Return [X, Y] of the center of cell containing provided text 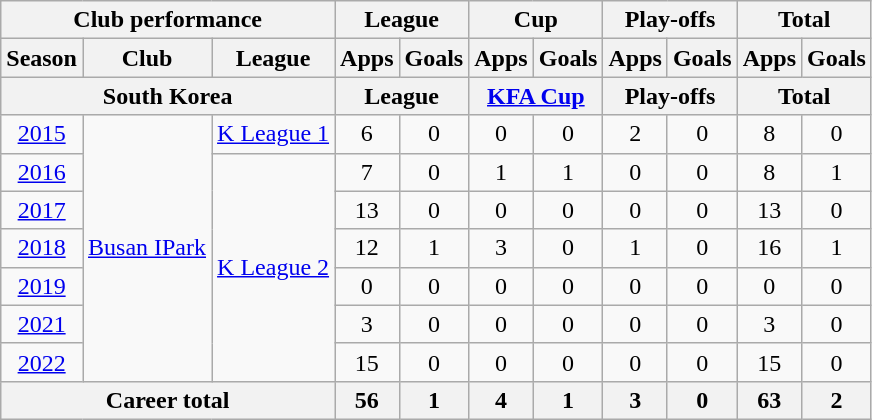
2021 [42, 324]
2015 [42, 134]
Season [42, 58]
KFA Cup [536, 96]
6 [367, 134]
2019 [42, 286]
South Korea [168, 96]
16 [769, 248]
2017 [42, 210]
63 [769, 400]
2016 [42, 172]
2022 [42, 362]
12 [367, 248]
4 [501, 400]
Career total [168, 400]
Club [146, 58]
K League 1 [274, 134]
Club performance [168, 20]
56 [367, 400]
K League 2 [274, 267]
7 [367, 172]
Busan IPark [146, 248]
Cup [536, 20]
2018 [42, 248]
